For the text-containing cell, return its midpoint in (X, Y) coordinate format. 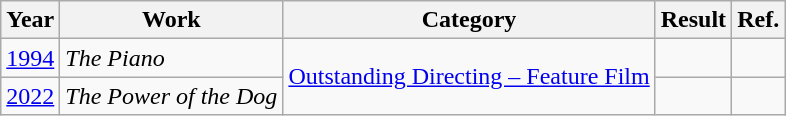
2022 (30, 96)
The Piano (172, 58)
Ref. (758, 20)
The Power of the Dog (172, 96)
Result (693, 20)
1994 (30, 58)
Work (172, 20)
Category (469, 20)
Outstanding Directing – Feature Film (469, 77)
Year (30, 20)
